Provide the (x, y) coordinate of the cell's center where the given text is located.  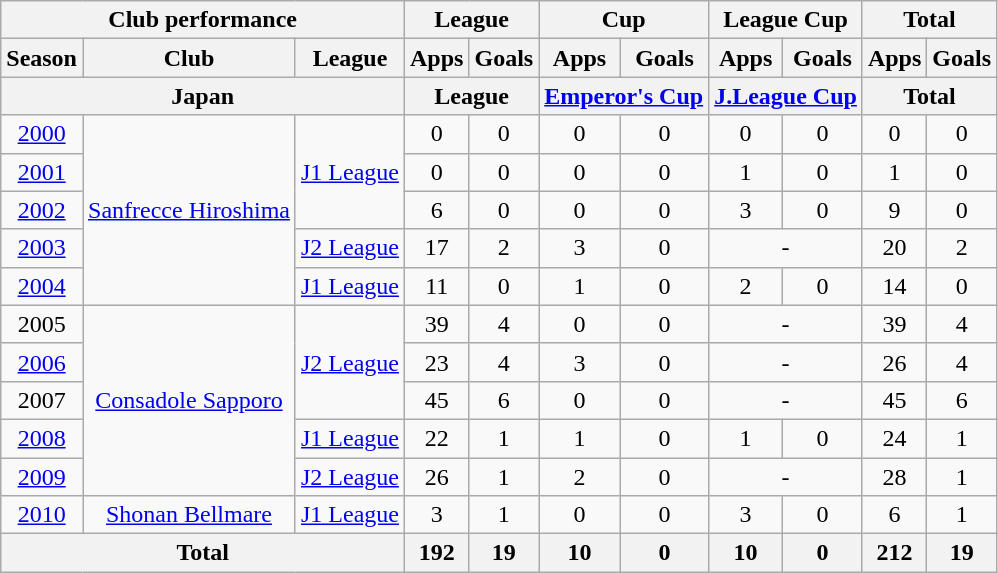
2004 (42, 286)
23 (437, 362)
Consadole Sapporo (188, 400)
17 (437, 248)
Emperor's Cup (624, 96)
Club (188, 58)
J.League Cup (786, 96)
11 (437, 286)
28 (894, 477)
Sanfrecce Hiroshima (188, 210)
192 (437, 553)
2003 (42, 248)
14 (894, 286)
League Cup (786, 20)
2001 (42, 172)
Cup (624, 20)
20 (894, 248)
Club performance (203, 20)
24 (894, 438)
2007 (42, 400)
2000 (42, 134)
2008 (42, 438)
9 (894, 210)
22 (437, 438)
2005 (42, 324)
Japan (203, 96)
Shonan Bellmare (188, 515)
2009 (42, 477)
212 (894, 553)
2002 (42, 210)
Season (42, 58)
2010 (42, 515)
2006 (42, 362)
